Provide the [X, Y] coordinate of the cell's center where the given text is located.  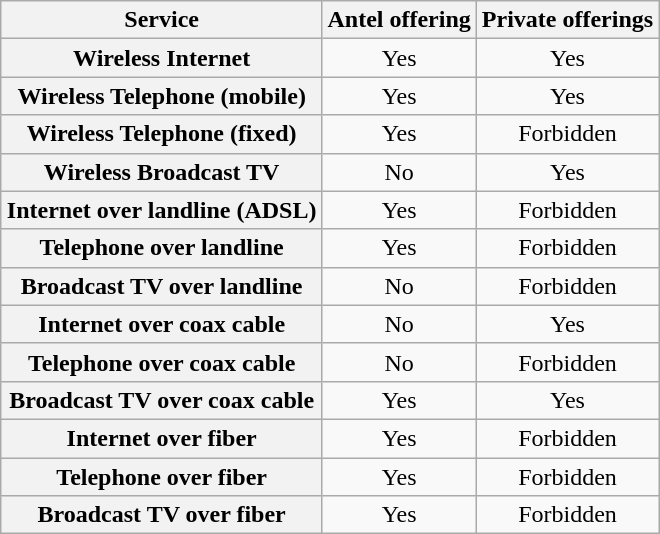
Telephone over coax cable [162, 362]
Wireless Telephone (fixed) [162, 134]
Antel offering [399, 20]
Wireless Broadcast TV [162, 172]
Telephone over fiber [162, 477]
Telephone over landline [162, 248]
Wireless Telephone (mobile) [162, 96]
Internet over fiber [162, 438]
Internet over landline (ADSL) [162, 210]
Internet over coax cable [162, 324]
Broadcast TV over fiber [162, 515]
Private offerings [567, 20]
Service [162, 20]
Broadcast TV over landline [162, 286]
Wireless Internet [162, 58]
Broadcast TV over coax cable [162, 400]
